Determine the (x, y) coordinate at the center of the cell enclosing the given text.  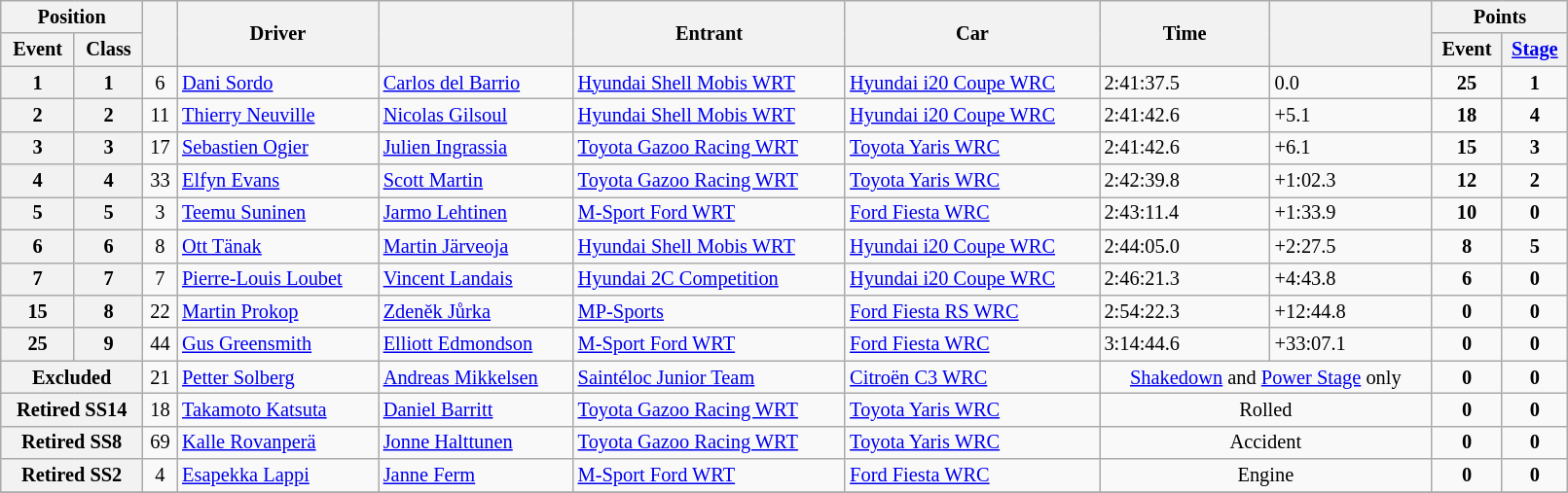
2:43:11.4 (1185, 213)
21 (161, 377)
Elfyn Evans (278, 181)
Thierry Neuville (278, 115)
Pierre-Louis Loubet (278, 279)
Hyundai 2C Competition (710, 279)
Gus Greensmith (278, 344)
2:41:37.5 (1185, 83)
MP-Sports (710, 311)
Daniel Barritt (476, 409)
Zdeněk Jůrka (476, 311)
+12:44.8 (1351, 311)
2:54:22.3 (1185, 311)
Retired SS2 (72, 475)
Scott Martin (476, 181)
Dani Sordo (278, 83)
Ott Tänak (278, 246)
+1:33.9 (1351, 213)
+1:02.3 (1351, 181)
Martin Prokop (278, 311)
Car (971, 33)
Retired SS8 (72, 442)
Class (108, 50)
+4:43.8 (1351, 279)
Time (1185, 33)
2:44:05.0 (1185, 246)
11 (161, 115)
Entrant (710, 33)
44 (161, 344)
Julien Ingrassia (476, 148)
Jarmo Lehtinen (476, 213)
Rolled (1266, 409)
9 (108, 344)
Points (1500, 17)
Vincent Landais (476, 279)
69 (161, 442)
Accident (1266, 442)
Excluded (72, 377)
2:42:39.8 (1185, 181)
Andreas Mikkelsen (476, 377)
33 (161, 181)
Engine (1266, 475)
Stage (1535, 50)
Saintéloc Junior Team (710, 377)
Jonne Halttunen (476, 442)
Petter Solberg (278, 377)
2:46:21.3 (1185, 279)
Carlos del Barrio (476, 83)
Ford Fiesta RS WRC (971, 311)
+5.1 (1351, 115)
Janne Ferm (476, 475)
+33:07.1 (1351, 344)
Martin Järveoja (476, 246)
Elliott Edmondson (476, 344)
3:14:44.6 (1185, 344)
Kalle Rovanperä (278, 442)
Shakedown and Power Stage only (1266, 377)
Takamoto Katsuta (278, 409)
Teemu Suninen (278, 213)
+2:27.5 (1351, 246)
Retired SS14 (72, 409)
Position (72, 17)
10 (1467, 213)
0.0 (1351, 83)
17 (161, 148)
Driver (278, 33)
Sebastien Ogier (278, 148)
22 (161, 311)
12 (1467, 181)
Citroën C3 WRC (971, 377)
+6.1 (1351, 148)
Nicolas Gilsoul (476, 115)
Esapekka Lappi (278, 475)
